Determine the (X, Y) coordinate at the center of the cell enclosing the given text.  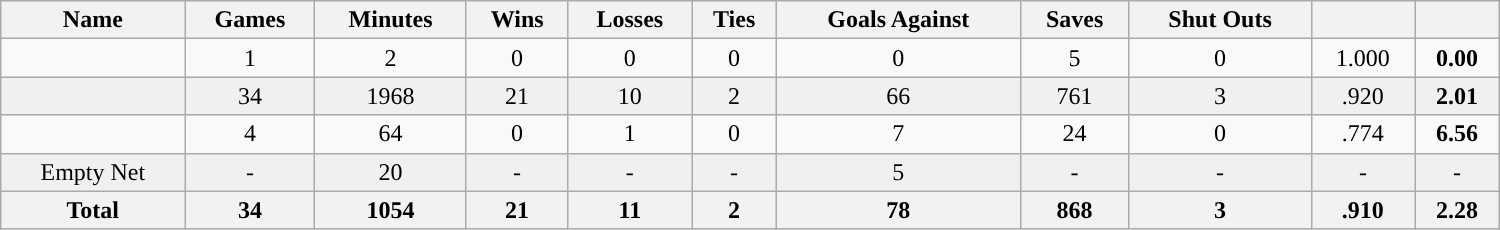
1054 (390, 210)
Goals Against (899, 20)
2.01 (1458, 96)
64 (390, 134)
Minutes (390, 20)
Total (93, 210)
7 (899, 134)
78 (899, 210)
20 (390, 172)
761 (1074, 96)
24 (1074, 134)
4 (250, 134)
Name (93, 20)
868 (1074, 210)
10 (630, 96)
Saves (1074, 20)
11 (630, 210)
2.28 (1458, 210)
Wins (517, 20)
Shut Outs (1220, 20)
66 (899, 96)
Empty Net (93, 172)
Games (250, 20)
.774 (1363, 134)
Losses (630, 20)
0.00 (1458, 58)
Ties (734, 20)
6.56 (1458, 134)
1.000 (1363, 58)
.910 (1363, 210)
1968 (390, 96)
.920 (1363, 96)
